Return [x, y] of the center of cell containing provided text 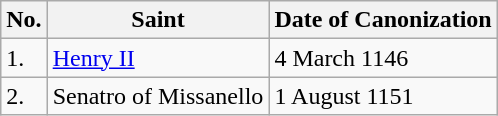
2. [24, 96]
4 March 1146 [383, 58]
Saint [158, 20]
No. [24, 20]
1. [24, 58]
Senatro of Missanello [158, 96]
Henry II [158, 58]
Date of Canonization [383, 20]
1 August 1151 [383, 96]
